Scan for the cell matching the given text and deliver its [x, y] coordinate at center. 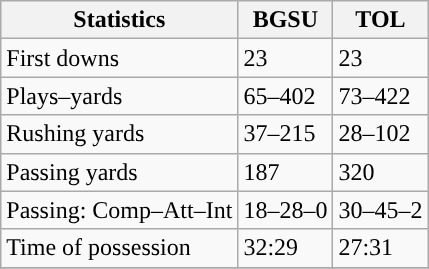
37–215 [286, 134]
Passing yards [120, 172]
First downs [120, 58]
65–402 [286, 96]
Passing: Comp–Att–Int [120, 210]
320 [380, 172]
Rushing yards [120, 134]
27:31 [380, 248]
BGSU [286, 20]
TOL [380, 20]
Plays–yards [120, 96]
73–422 [380, 96]
30–45–2 [380, 210]
32:29 [286, 248]
Statistics [120, 20]
28–102 [380, 134]
187 [286, 172]
Time of possession [120, 248]
18–28–0 [286, 210]
